Find where the given text appears and provide that cell's center as [x, y] coordinate. 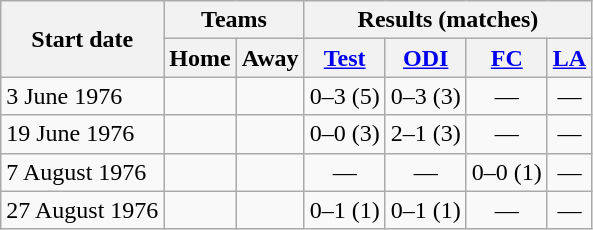
19 June 1976 [82, 134]
FC [506, 58]
Teams [234, 20]
0–0 (3) [344, 134]
7 August 1976 [82, 172]
Start date [82, 39]
0–3 (5) [344, 96]
Home [200, 58]
2–1 (3) [426, 134]
Test [344, 58]
3 June 1976 [82, 96]
0–3 (3) [426, 96]
Results (matches) [448, 20]
ODI [426, 58]
Away [270, 58]
0–0 (1) [506, 172]
LA [569, 58]
27 August 1976 [82, 210]
